Provide the [X, Y] coordinate of the cell's center where the given text is located.  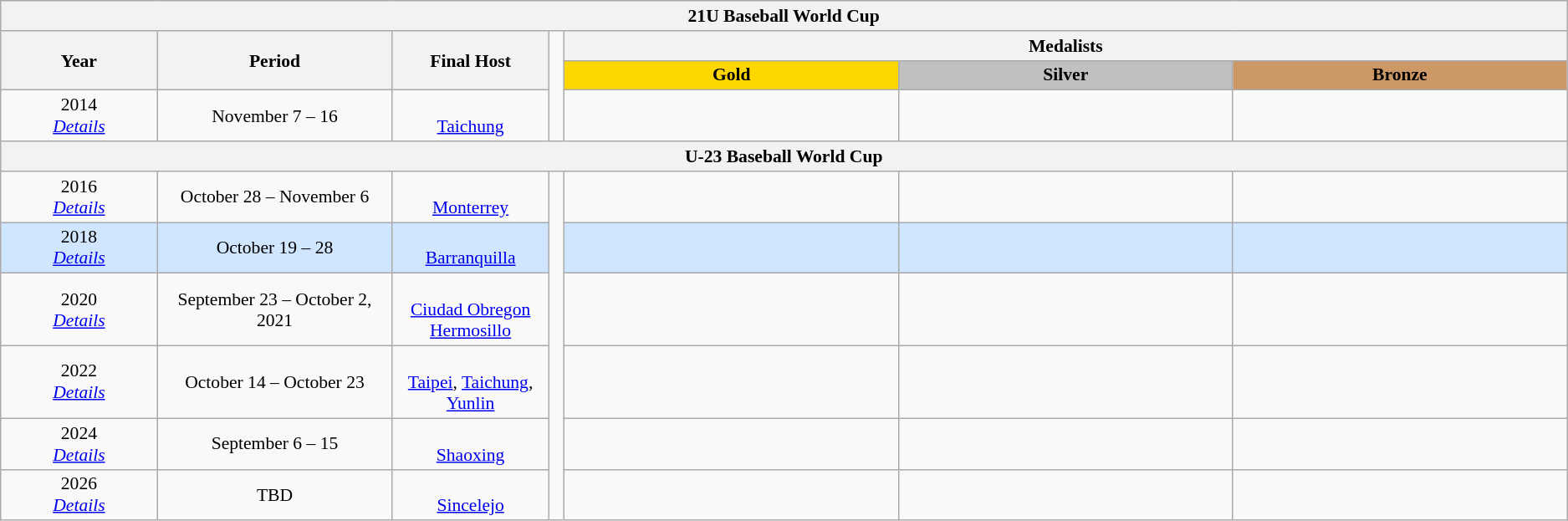
U-23 Baseball World Cup [784, 156]
September 23 – October 2, 2021 [274, 309]
November 7 – 16 [274, 115]
October 28 – November 6 [274, 197]
2014Details [79, 115]
Shaoxing [470, 443]
2020Details [79, 309]
Monterrey [470, 197]
Bronze [1400, 75]
Gold [732, 75]
Final Host [470, 60]
Barranquilla [470, 248]
Year [79, 60]
October 19 – 28 [274, 248]
2024Details [79, 443]
TBD [274, 495]
Taichung [470, 115]
2016Details [79, 197]
Sincelejo [470, 495]
21U Baseball World Cup [784, 16]
2026Details [79, 495]
2022Details [79, 383]
2018Details [79, 248]
October 14 – October 23 [274, 383]
Ciudad ObregonHermosillo [470, 309]
September 6 – 15 [274, 443]
Period [274, 60]
Taipei, Taichung, Yunlin [470, 383]
Silver [1066, 75]
Medalists [1065, 46]
